Capture the cell that displays the provided text and extract its [x, y] central coordinate. 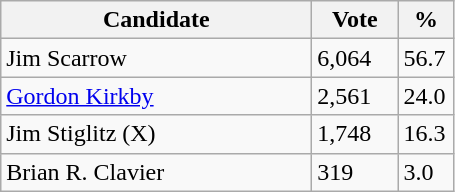
3.0 [426, 172]
Vote [355, 20]
Jim Stiglitz (X) [156, 134]
Brian R. Clavier [156, 172]
56.7 [426, 58]
6,064 [355, 58]
Gordon Kirkby [156, 96]
2,561 [355, 96]
319 [355, 172]
% [426, 20]
Jim Scarrow [156, 58]
16.3 [426, 134]
24.0 [426, 96]
1,748 [355, 134]
Candidate [156, 20]
